Locate the cell with the specified text and output its [x, y] center coordinate. 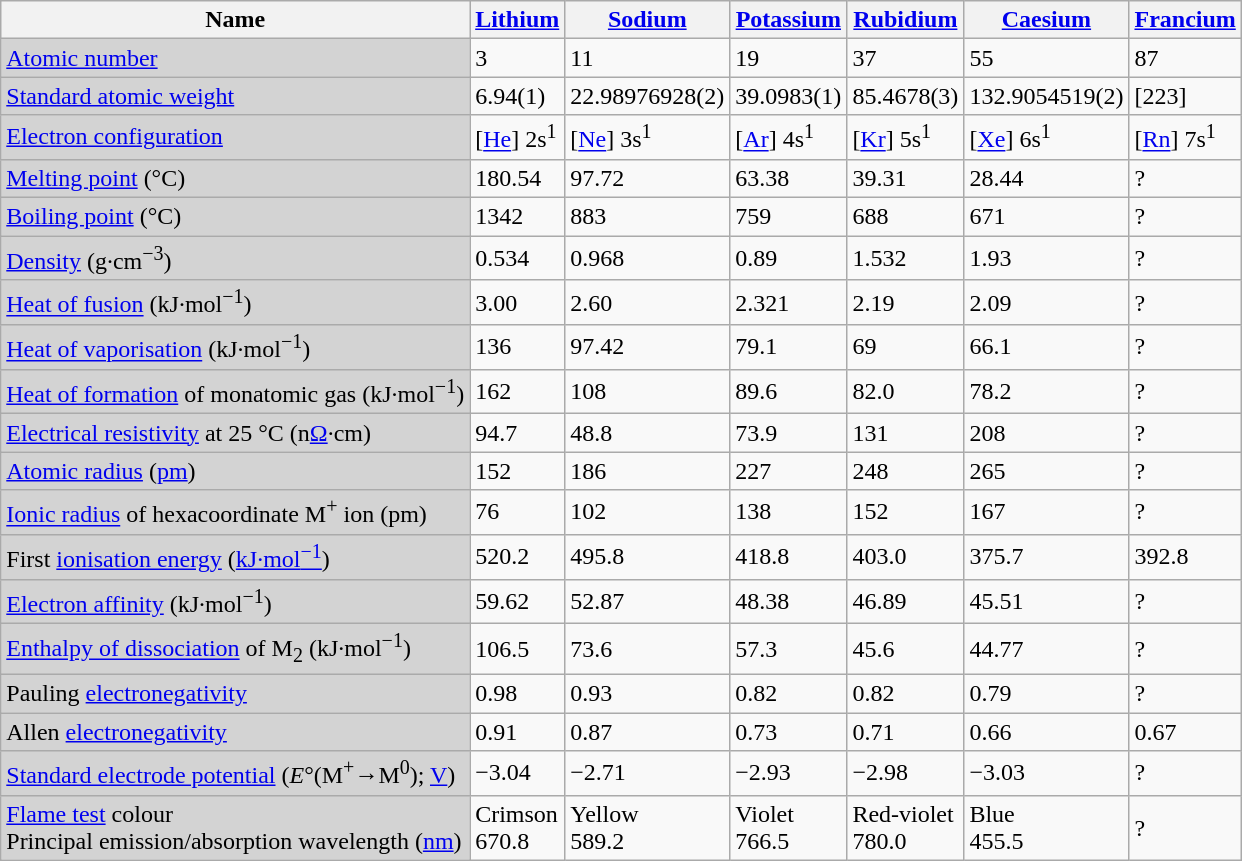
418.8 [788, 558]
0.89 [788, 258]
97.42 [648, 348]
85.4678(3) [906, 96]
−2.98 [906, 774]
79.1 [788, 348]
19 [788, 58]
0.67 [1185, 732]
375.7 [1046, 558]
265 [1046, 471]
495.8 [648, 558]
Potassium [788, 20]
167 [1046, 512]
Electrical resistivity at 25 °C (nΩ·cm) [236, 433]
Red-violet780.0 [906, 828]
52.87 [648, 602]
0.98 [518, 693]
66.1 [1046, 348]
78.2 [1046, 392]
44.77 [1046, 650]
671 [1046, 217]
Atomic radius (pm) [236, 471]
Electron configuration [236, 138]
0.73 [788, 732]
46.89 [906, 602]
2.60 [648, 302]
2.09 [1046, 302]
First ionisation energy (kJ·mol−1) [236, 558]
Rubidium [906, 20]
Density (g·cm−3) [236, 258]
Heat of formation of monatomic gas (kJ·mol−1) [236, 392]
73.9 [788, 433]
[Rn] 7s1 [1185, 138]
0.79 [1046, 693]
Pauling electronegativity [236, 693]
0.93 [648, 693]
73.6 [648, 650]
Francium [1185, 20]
[Kr] 5s1 [906, 138]
69 [906, 348]
Ionic radius of hexacoordinate M+ ion (pm) [236, 512]
248 [906, 471]
45.51 [1046, 602]
55 [1046, 58]
208 [1046, 433]
−3.03 [1046, 774]
Boiling point (°C) [236, 217]
688 [906, 217]
3 [518, 58]
Yellow589.2 [648, 828]
520.2 [518, 558]
0.534 [518, 258]
392.8 [1185, 558]
0.71 [906, 732]
883 [648, 217]
2.321 [788, 302]
Heat of fusion (kJ·mol−1) [236, 302]
Crimson670.8 [518, 828]
39.0983(1) [788, 96]
1.93 [1046, 258]
−3.04 [518, 774]
2.19 [906, 302]
759 [788, 217]
Sodium [648, 20]
Electron affinity (kJ·mol−1) [236, 602]
0.87 [648, 732]
180.54 [518, 178]
132.9054519(2) [1046, 96]
106.5 [518, 650]
3.00 [518, 302]
87 [1185, 58]
Enthalpy of dissociation of M2 (kJ·mol−1) [236, 650]
108 [648, 392]
[Ar] 4s1 [788, 138]
0.91 [518, 732]
Caesium [1046, 20]
Name [236, 20]
89.6 [788, 392]
Heat of vaporisation (kJ·mol−1) [236, 348]
Flame test colourPrincipal emission/absorption wavelength (nm) [236, 828]
11 [648, 58]
−2.71 [648, 774]
138 [788, 512]
[Ne] 3s1 [648, 138]
162 [518, 392]
22.98976928(2) [648, 96]
48.8 [648, 433]
76 [518, 512]
−2.93 [788, 774]
[Xe] 6s1 [1046, 138]
Standard atomic weight [236, 96]
403.0 [906, 558]
1.532 [906, 258]
Blue455.5 [1046, 828]
63.38 [788, 178]
Atomic number [236, 58]
28.44 [1046, 178]
[He] 2s1 [518, 138]
Melting point (°C) [236, 178]
45.6 [906, 650]
227 [788, 471]
37 [906, 58]
0.66 [1046, 732]
102 [648, 512]
57.3 [788, 650]
Violet766.5 [788, 828]
186 [648, 471]
39.31 [906, 178]
6.94(1) [518, 96]
[223] [1185, 96]
136 [518, 348]
Allen electronegativity [236, 732]
Standard electrode potential (E°(M+→M0); V) [236, 774]
131 [906, 433]
97.72 [648, 178]
1342 [518, 217]
48.38 [788, 602]
59.62 [518, 602]
82.0 [906, 392]
94.7 [518, 433]
Lithium [518, 20]
0.968 [648, 258]
